Search for the cell housing the specified text and yield its (X, Y) center coordinate. 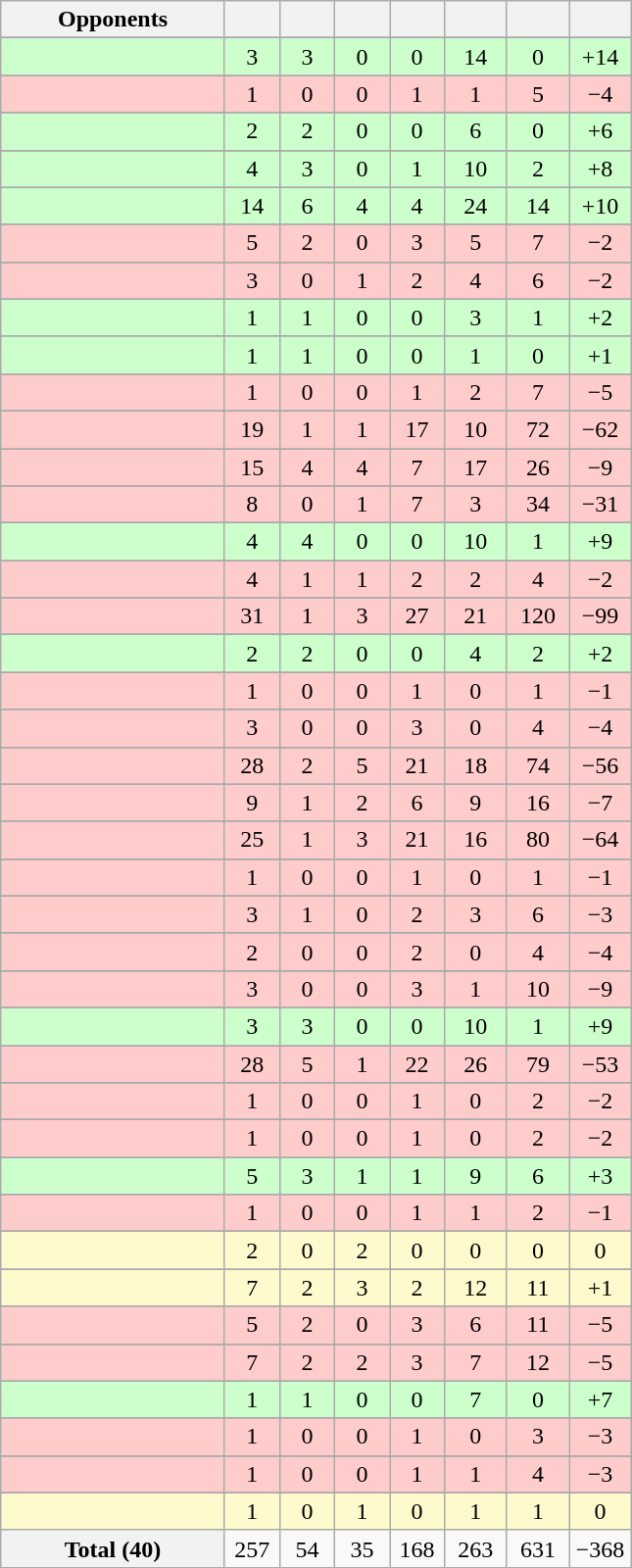
120 (538, 616)
−99 (601, 616)
24 (476, 206)
79 (538, 1063)
74 (538, 765)
−7 (601, 803)
72 (538, 429)
−64 (601, 840)
19 (252, 429)
15 (252, 467)
Total (40) (114, 1548)
+6 (601, 131)
18 (476, 765)
+7 (601, 1399)
−53 (601, 1063)
263 (476, 1548)
+8 (601, 169)
+3 (601, 1176)
35 (362, 1548)
+10 (601, 206)
31 (252, 616)
−62 (601, 429)
+14 (601, 57)
−56 (601, 765)
Opponents (114, 20)
34 (538, 505)
8 (252, 505)
54 (307, 1548)
25 (252, 840)
22 (417, 1063)
−368 (601, 1548)
257 (252, 1548)
−31 (601, 505)
631 (538, 1548)
80 (538, 840)
168 (417, 1548)
27 (417, 616)
